Identify which cell holds the provided text, then report its [X, Y] central coordinate. 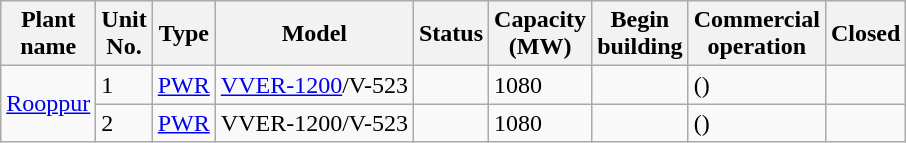
Capacity(MW) [540, 34]
Closed [865, 34]
Type [184, 34]
Plantname [48, 34]
Beginbuilding [640, 34]
UnitNo. [124, 34]
Commercialoperation [756, 34]
Model [314, 34]
1 [124, 85]
Status [450, 34]
2 [124, 123]
Rooppur [48, 104]
